Find where the given text appears and provide that cell's center as (X, Y) coordinate. 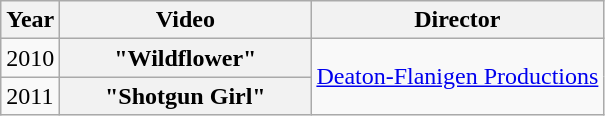
2010 (30, 58)
Video (186, 20)
Deaton-Flanigen Productions (458, 77)
"Wildflower" (186, 58)
2011 (30, 96)
Director (458, 20)
"Shotgun Girl" (186, 96)
Year (30, 20)
